Output the [X, Y] coordinate of the center of the cell containing the given text.  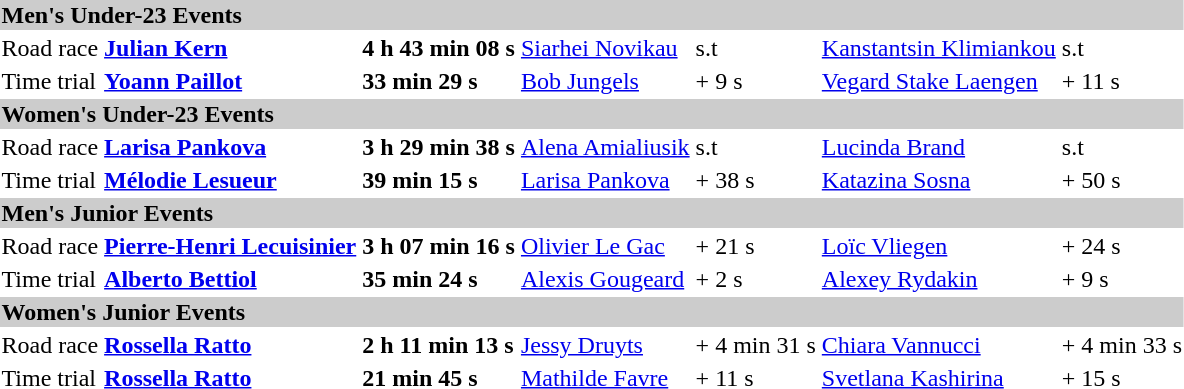
Yoann Paillot [230, 81]
39 min 15 s [439, 180]
3 h 07 min 16 s [439, 246]
Women's Under-23 Events [592, 114]
+ 50 s [1122, 180]
+ 38 s [756, 180]
Alexis Gougeard [605, 279]
Mélodie Lesueur [230, 180]
Rossella Ratto [230, 345]
Alena Amialiusik [605, 147]
+ 2 s [756, 279]
Men's Junior Events [592, 213]
Katazina Sosna [938, 180]
Pierre-Henri Lecuisinier [230, 246]
Julian Kern [230, 48]
Loïc Vliegen [938, 246]
Alberto Bettiol [230, 279]
33 min 29 s [439, 81]
Bob Jungels [605, 81]
+ 4 min 31 s [756, 345]
Kanstantsin Klimiankou [938, 48]
Chiara Vannucci [938, 345]
+ 4 min 33 s [1122, 345]
Women's Junior Events [592, 312]
3 h 29 min 38 s [439, 147]
Men's Under-23 Events [592, 15]
4 h 43 min 08 s [439, 48]
2 h 11 min 13 s [439, 345]
+ 21 s [756, 246]
+ 11 s [1122, 81]
+ 24 s [1122, 246]
Vegard Stake Laengen [938, 81]
Alexey Rydakin [938, 279]
Olivier Le Gac [605, 246]
Lucinda Brand [938, 147]
Jessy Druyts [605, 345]
35 min 24 s [439, 279]
Siarhei Novikau [605, 48]
